Provide the (X, Y) coordinate of the cell's center where the given text is located.  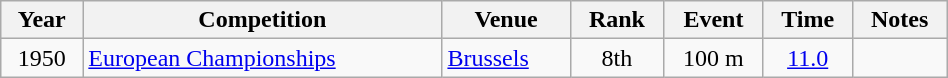
11.0 (808, 58)
Rank (616, 20)
Event (714, 20)
Brussels (506, 58)
Venue (506, 20)
Time (808, 20)
1950 (42, 58)
8th (616, 58)
100 m (714, 58)
Competition (262, 20)
European Championships (262, 58)
Notes (900, 20)
Year (42, 20)
